Pinpoint the cell where the given text exists, returning its [x, y] midpoint coordinate. 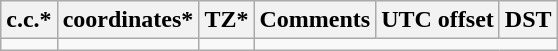
DST [528, 20]
Comments [315, 20]
TZ* [226, 20]
coordinates* [128, 20]
UTC offset [438, 20]
c.c.* [29, 20]
